Return [X, Y] of the center of cell containing provided text 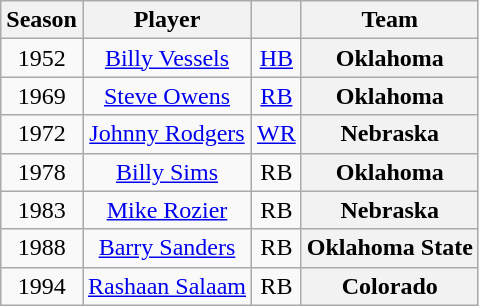
WR [277, 134]
1978 [42, 172]
1952 [42, 58]
Colorado [390, 286]
Team [390, 20]
Player [166, 20]
1983 [42, 210]
Steve Owens [166, 96]
Johnny Rodgers [166, 134]
Oklahoma State [390, 248]
1994 [42, 286]
Barry Sanders [166, 248]
Billy Sims [166, 172]
Billy Vessels [166, 58]
Rashaan Salaam [166, 286]
1972 [42, 134]
Season [42, 20]
1969 [42, 96]
1988 [42, 248]
HB [277, 58]
Mike Rozier [166, 210]
